For the text-containing cell, return its midpoint in (x, y) coordinate format. 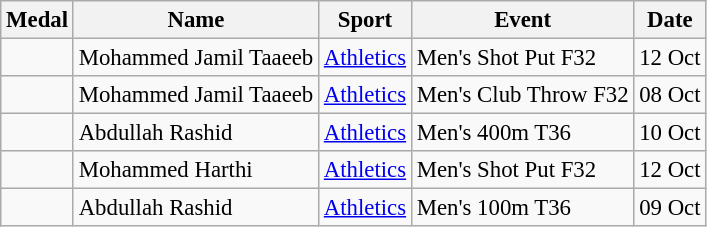
10 Oct (670, 133)
Mohammed Harthi (196, 170)
Sport (366, 20)
Event (522, 20)
08 Oct (670, 95)
Men's Club Throw F32 (522, 95)
Medal (38, 20)
Men's 100m T36 (522, 208)
Men's 400m T36 (522, 133)
Name (196, 20)
09 Oct (670, 208)
Date (670, 20)
